Extract the [X, Y] coordinate from the center of the cell holding the provided text.  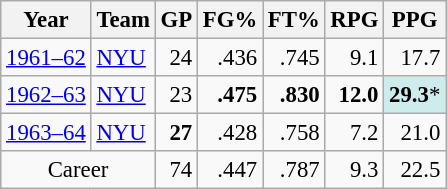
FT% [294, 20]
1962–63 [46, 95]
.436 [230, 58]
FG% [230, 20]
1963–64 [46, 133]
24 [176, 58]
29.3* [415, 95]
1961–62 [46, 58]
9.1 [354, 58]
.447 [230, 170]
23 [176, 95]
17.7 [415, 58]
22.5 [415, 170]
RPG [354, 20]
.830 [294, 95]
.787 [294, 170]
PPG [415, 20]
.758 [294, 133]
74 [176, 170]
7.2 [354, 133]
12.0 [354, 95]
Year [46, 20]
.428 [230, 133]
27 [176, 133]
.475 [230, 95]
Team [123, 20]
.745 [294, 58]
9.3 [354, 170]
21.0 [415, 133]
GP [176, 20]
Career [78, 170]
